Identify which cell holds the provided text, then report its [x, y] central coordinate. 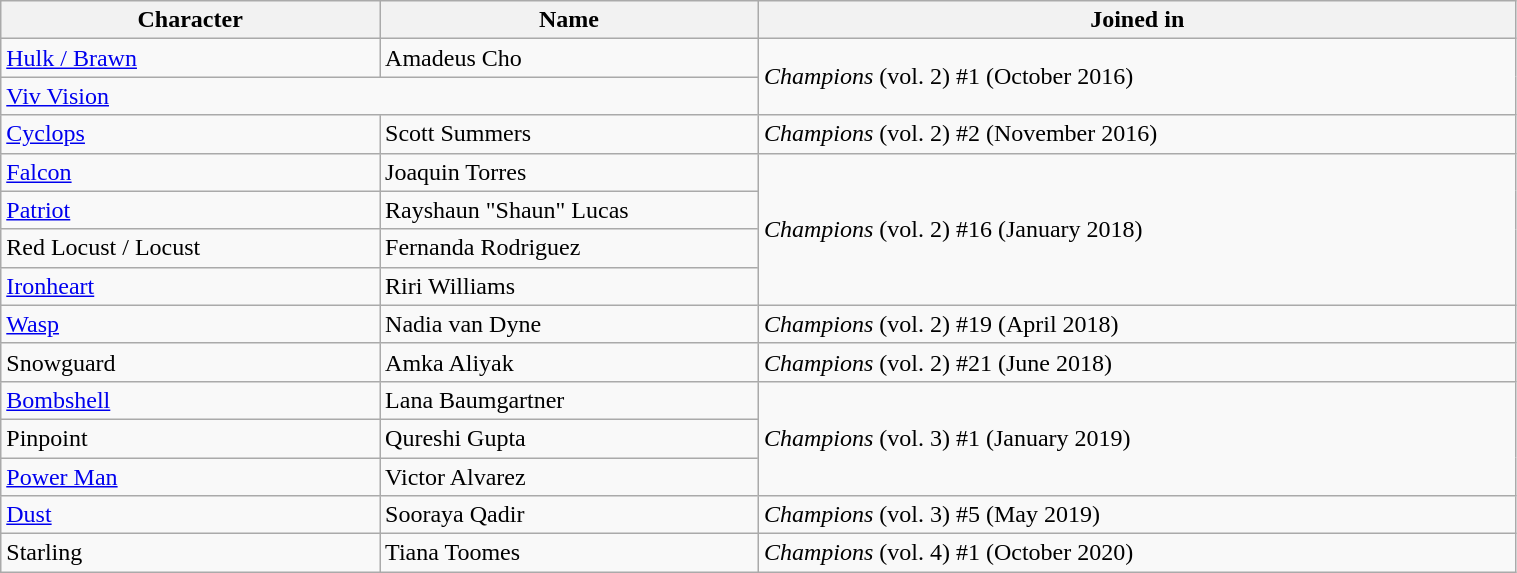
Champions (vol. 3) #1 (January 2019) [1137, 438]
Champions (vol. 2) #1 (October 2016) [1137, 77]
Red Locust / Locust [190, 248]
Patriot [190, 210]
Champions (vol. 2) #21 (June 2018) [1137, 362]
Character [190, 20]
Nadia van Dyne [570, 324]
Pinpoint [190, 438]
Victor Alvarez [570, 477]
Joined in [1137, 20]
Scott Summers [570, 134]
Champions (vol. 2) #16 (January 2018) [1137, 229]
Amadeus Cho [570, 58]
Riri Williams [570, 286]
Snowguard [190, 362]
Viv Vision [380, 96]
Tiana Toomes [570, 553]
Sooraya Qadir [570, 515]
Champions (vol. 2) #19 (April 2018) [1137, 324]
Bombshell [190, 400]
Falcon [190, 172]
Lana Baumgartner [570, 400]
Power Man [190, 477]
Rayshaun "Shaun" Lucas [570, 210]
Dust [190, 515]
Wasp [190, 324]
Joaquin Torres [570, 172]
Ironheart [190, 286]
Cyclops [190, 134]
Champions (vol. 4) #1 (October 2020) [1137, 553]
Hulk / Brawn [190, 58]
Fernanda Rodriguez [570, 248]
Champions (vol. 3) #5 (May 2019) [1137, 515]
Name [570, 20]
Amka Aliyak [570, 362]
Champions (vol. 2) #2 (November 2016) [1137, 134]
Qureshi Gupta [570, 438]
Starling [190, 553]
